Identify which cell holds the provided text, then report its [x, y] central coordinate. 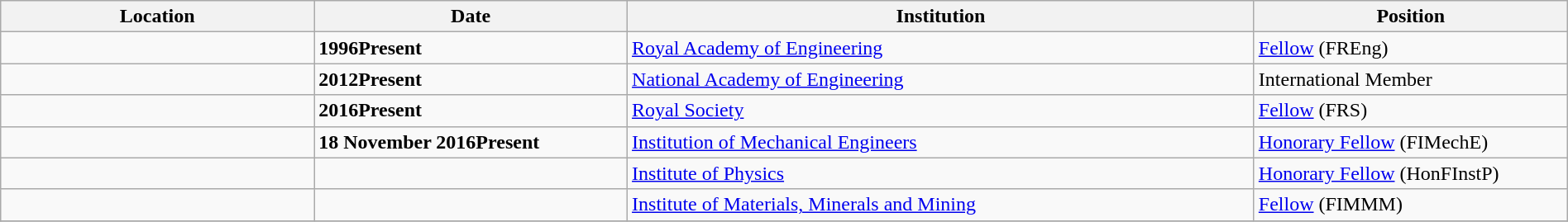
Institution of Mechanical Engineers [941, 142]
2012Present [471, 79]
Royal Academy of Engineering [941, 48]
International Member [1411, 79]
2016Present [471, 111]
Royal Society [941, 111]
Honorary Fellow (HonFInstP) [1411, 173]
Location [157, 17]
Fellow (FRS) [1411, 111]
Position [1411, 17]
Honorary Fellow (FIMechE) [1411, 142]
Institute of Physics [941, 173]
Date [471, 17]
18 November 2016Present [471, 142]
Fellow (FIMMM) [1411, 205]
Fellow (FREng) [1411, 48]
Institution [941, 17]
National Academy of Engineering [941, 79]
Institute of Materials, Minerals and Mining [941, 205]
1996Present [471, 48]
